Extract the [x, y] coordinate from the center of the cell holding the provided text.  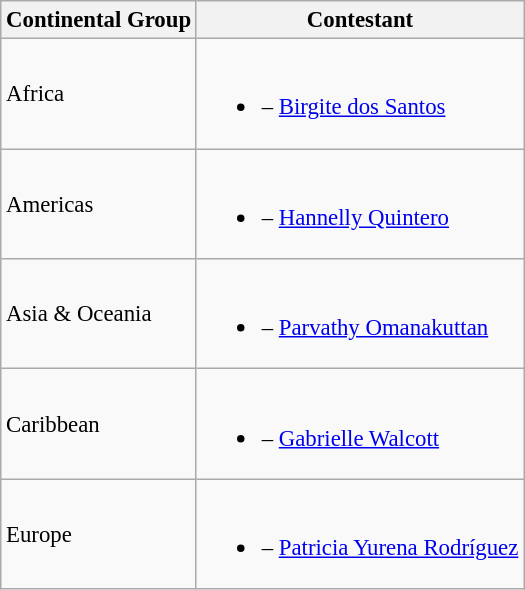
– Birgite dos Santos [360, 94]
– Gabrielle Walcott [360, 424]
Continental Group [99, 20]
– Parvathy Omanakuttan [360, 314]
Asia & Oceania [99, 314]
Americas [99, 204]
Contestant [360, 20]
Europe [99, 534]
Africa [99, 94]
– Hannelly Quintero [360, 204]
– Patricia Yurena Rodríguez [360, 534]
Caribbean [99, 424]
